Find where the given text appears and provide that cell's center as (x, y) coordinate. 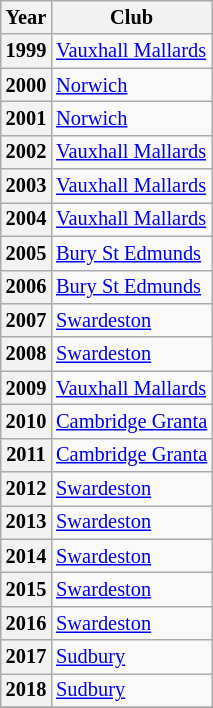
2009 (26, 388)
2006 (26, 287)
2000 (26, 85)
2010 (26, 421)
Year (26, 17)
Club (132, 17)
2012 (26, 489)
2002 (26, 152)
2003 (26, 186)
2015 (26, 589)
2007 (26, 320)
1999 (26, 51)
2013 (26, 522)
2011 (26, 455)
2014 (26, 556)
2004 (26, 219)
2001 (26, 118)
2017 (26, 657)
2016 (26, 623)
2008 (26, 354)
2005 (26, 253)
2018 (26, 690)
